Pinpoint the cell where the given text exists, returning its (X, Y) midpoint coordinate. 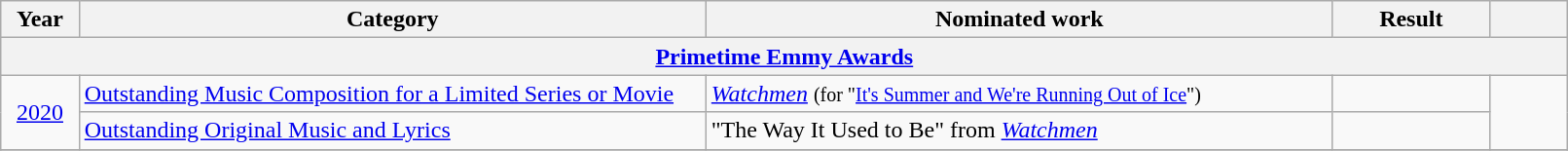
"The Way It Used to Be" from Watchmen (1019, 131)
2020 (40, 112)
Year (40, 19)
Watchmen (for "It's Summer and We're Running Out of Ice") (1019, 94)
Primetime Emmy Awards (784, 57)
Outstanding Original Music and Lyrics (392, 131)
Result (1411, 19)
Outstanding Music Composition for a Limited Series or Movie (392, 94)
Nominated work (1019, 19)
Category (392, 19)
